Find where the given text appears and provide that cell's center as [X, Y] coordinate. 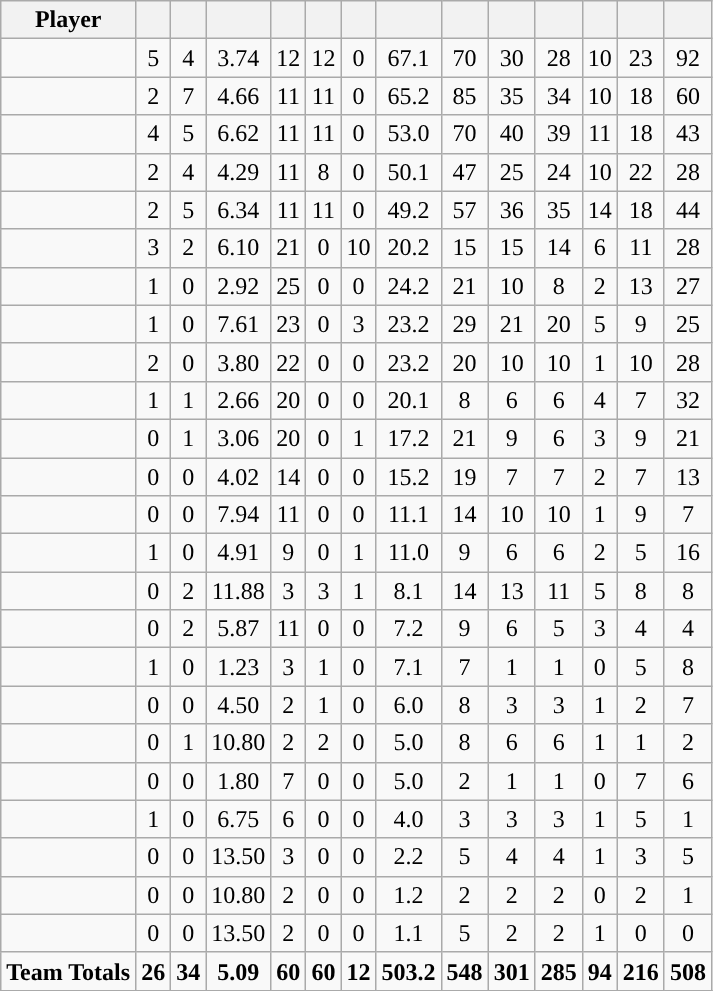
65.2 [408, 96]
20.2 [408, 248]
503.2 [408, 971]
39 [558, 134]
1.23 [238, 667]
7.1 [408, 667]
85 [464, 96]
43 [688, 134]
50.1 [408, 172]
3.06 [238, 438]
4.0 [408, 819]
2.66 [238, 400]
30 [512, 58]
4.02 [238, 477]
7.61 [238, 324]
15.2 [408, 477]
6.34 [238, 210]
17.2 [408, 438]
26 [154, 971]
301 [512, 971]
508 [688, 971]
44 [688, 210]
11.0 [408, 553]
6.62 [238, 134]
19 [464, 477]
47 [464, 172]
2.2 [408, 857]
27 [688, 286]
2.92 [238, 286]
Team Totals [68, 971]
4.50 [238, 705]
53.0 [408, 134]
40 [512, 134]
24 [558, 172]
8.1 [408, 591]
16 [688, 553]
6.75 [238, 819]
11.1 [408, 515]
6.10 [238, 248]
24.2 [408, 286]
Player [68, 20]
3.80 [238, 362]
6.0 [408, 705]
49.2 [408, 210]
5.09 [238, 971]
1.1 [408, 933]
285 [558, 971]
92 [688, 58]
5.87 [238, 629]
216 [640, 971]
1.80 [238, 781]
7.2 [408, 629]
4.66 [238, 96]
57 [464, 210]
67.1 [408, 58]
29 [464, 324]
11.88 [238, 591]
1.2 [408, 895]
36 [512, 210]
4.91 [238, 553]
7.94 [238, 515]
548 [464, 971]
4.29 [238, 172]
32 [688, 400]
20.1 [408, 400]
3.74 [238, 58]
94 [600, 971]
